Pinpoint the cell where the given text exists, returning its (x, y) midpoint coordinate. 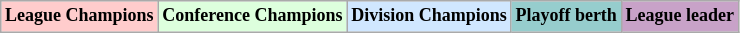
Conference Champions (252, 16)
League Champions (80, 16)
Division Champions (429, 16)
League leader (680, 16)
Playoff berth (566, 16)
